Capture the cell that displays the provided text and extract its [x, y] central coordinate. 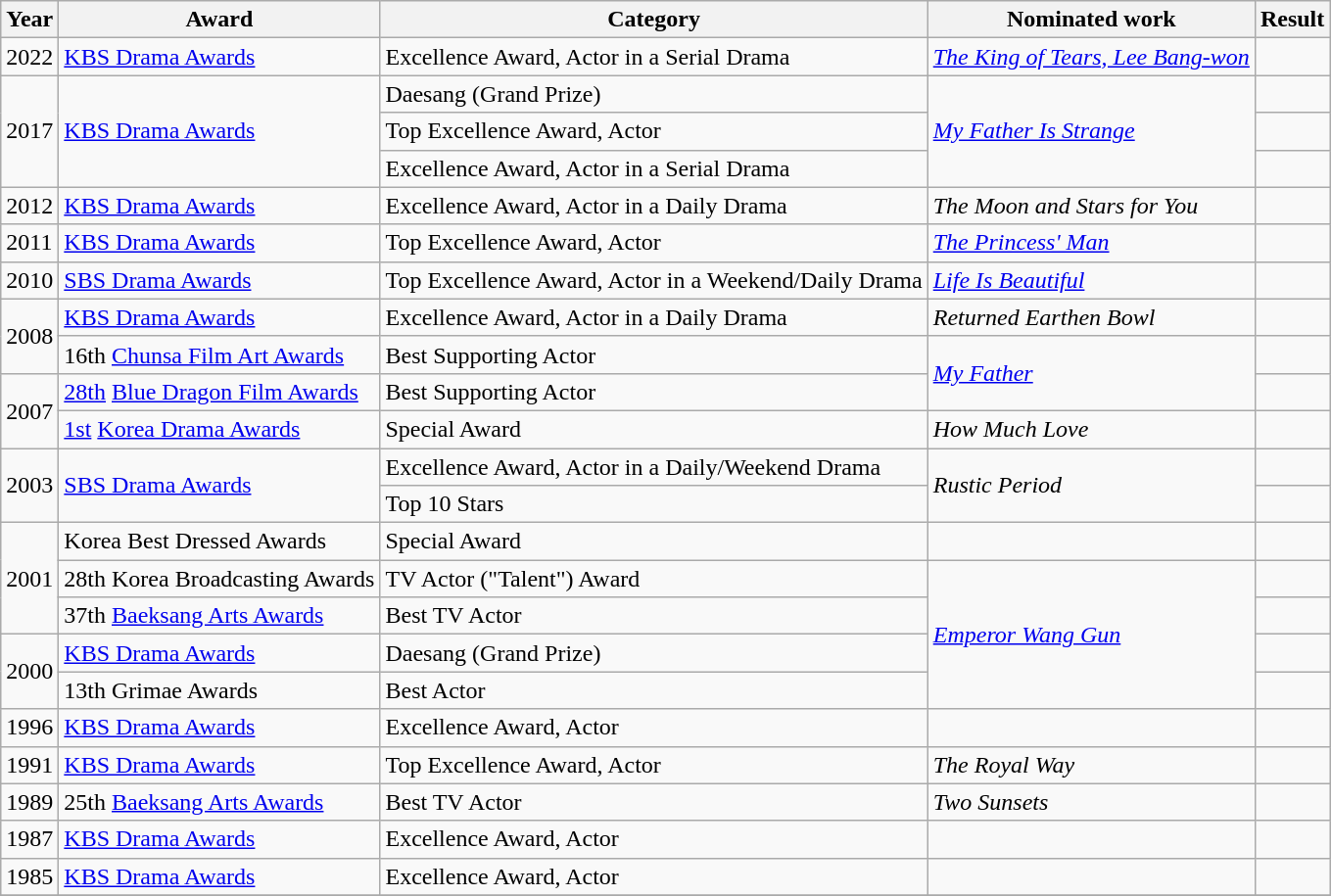
Returned Earthen Bowl [1091, 317]
2012 [29, 206]
TV Actor ("Talent") Award [654, 579]
13th Grimae Awards [219, 690]
2003 [29, 486]
37th Baeksang Arts Awards [219, 616]
2000 [29, 672]
The King of Tears, Lee Bang-won [1091, 57]
2008 [29, 336]
1985 [29, 876]
2007 [29, 410]
Excellence Award, Actor in a Daily/Weekend Drama [654, 467]
My Father Is Strange [1091, 131]
1996 [29, 728]
1st Korea Drama Awards [219, 429]
Two Sunsets [1091, 802]
28th Korea Broadcasting Awards [219, 579]
Best Actor [654, 690]
Category [654, 20]
Year [29, 20]
The Moon and Stars for You [1091, 206]
2017 [29, 131]
2001 [29, 579]
25th Baeksang Arts Awards [219, 802]
1987 [29, 839]
Korea Best Dressed Awards [219, 542]
16th Chunsa Film Art Awards [219, 354]
Top Excellence Award, Actor in a Weekend/Daily Drama [654, 280]
My Father [1091, 373]
Emperor Wang Gun [1091, 635]
28th Blue Dragon Film Awards [219, 392]
Award [219, 20]
1991 [29, 765]
Result [1292, 20]
Rustic Period [1091, 486]
How Much Love [1091, 429]
Nominated work [1091, 20]
The Princess' Man [1091, 243]
Top 10 Stars [654, 504]
2010 [29, 280]
2011 [29, 243]
The Royal Way [1091, 765]
1989 [29, 802]
2022 [29, 57]
Life Is Beautiful [1091, 280]
